Scan for the cell matching the given text and deliver its [x, y] coordinate at center. 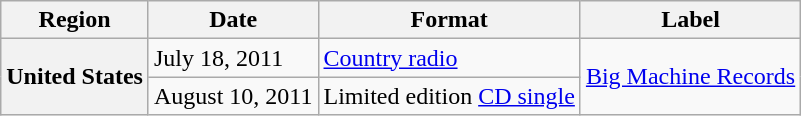
Region [75, 20]
Limited edition CD single [449, 96]
Label [690, 20]
July 18, 2011 [233, 58]
Date [233, 20]
United States [75, 77]
August 10, 2011 [233, 96]
Format [449, 20]
Big Machine Records [690, 77]
Country radio [449, 58]
